Pinpoint the cell where the given text exists, returning its [X, Y] midpoint coordinate. 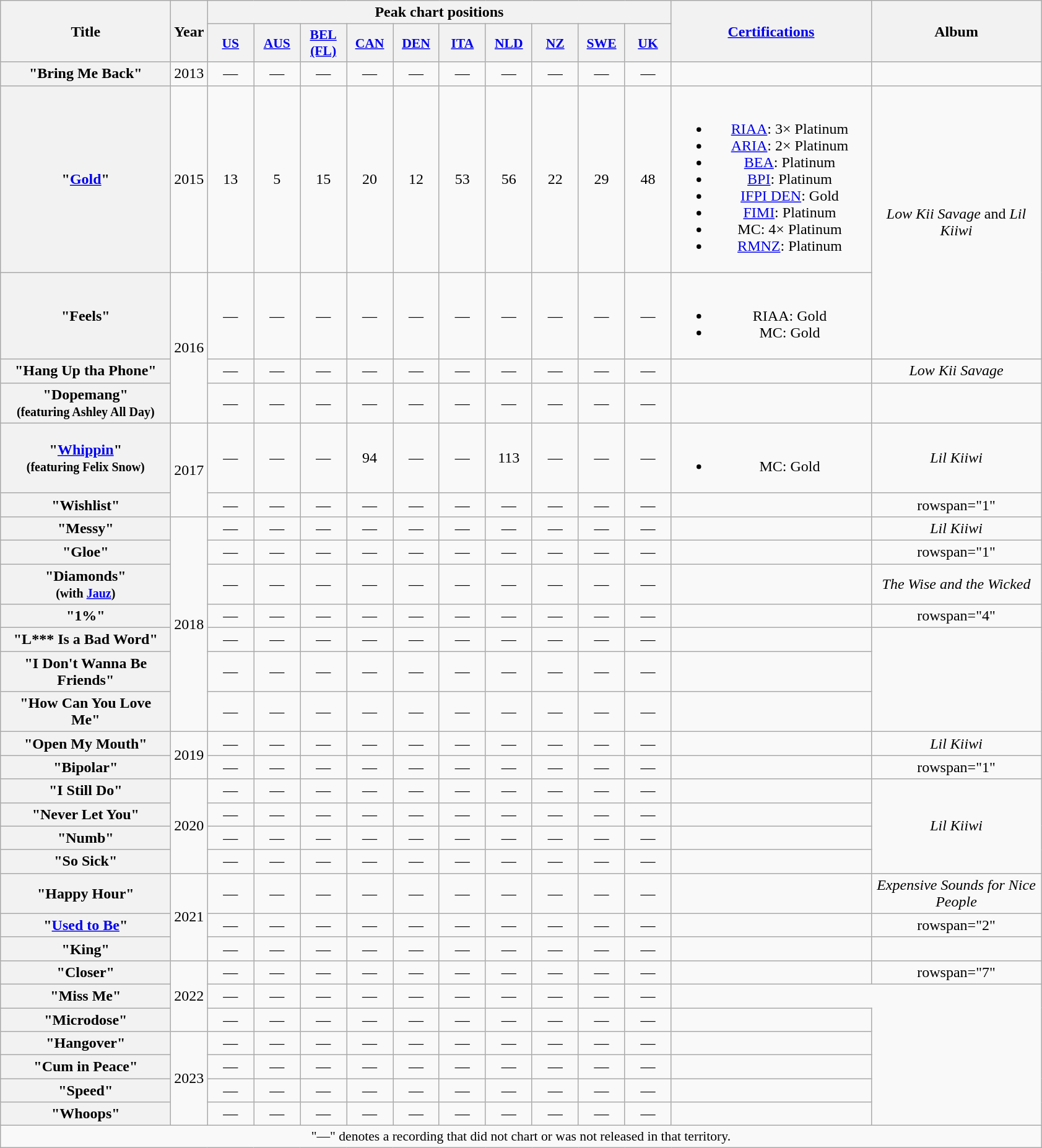
Album [956, 31]
"1%" [85, 616]
rowspan="7" [956, 972]
"Dopemang"(featuring Ashley All Day) [85, 402]
15 [323, 179]
SWE [602, 43]
"Open My Mouth" [85, 744]
rowspan="2" [956, 925]
"Hangover" [85, 1043]
DEN [416, 43]
5 [277, 179]
13 [230, 179]
"Messy" [85, 528]
RIAA: 3× PlatinumARIA: 2× PlatinumBEA: PlatinumBPI: PlatinumIFPI DEN: GoldFIMI: PlatinumMC: 4× PlatinumRMNZ: Platinum [771, 179]
"Hang Up tha Phone" [85, 371]
Certifications [771, 31]
2013 [189, 74]
2016 [189, 348]
"Whippin"(featuring Felix Snow) [85, 458]
US [230, 43]
"Bring Me Back" [85, 74]
"Never Let You" [85, 814]
RIAA: GoldMC: Gold [771, 316]
"Diamonds"(with Jauz) [85, 583]
12 [416, 179]
CAN [370, 43]
Low Kii Savage and Lil Kiiwi [956, 222]
"L*** Is a Bad Word" [85, 640]
2021 [189, 916]
"I Don't Wanna Be Friends" [85, 671]
53 [462, 179]
2019 [189, 755]
"So Sick" [85, 861]
UK [648, 43]
Low Kii Savage [956, 371]
Expensive Sounds for Nice People [956, 893]
"I Still Do" [85, 791]
"Cum in Peace" [85, 1067]
The Wise and the Wicked [956, 583]
"Gloe" [85, 552]
"How Can You Love Me" [85, 712]
"Bipolar" [85, 767]
MC: Gold [771, 458]
"Numb" [85, 838]
2017 [189, 469]
22 [555, 179]
2020 [189, 826]
"Happy Hour" [85, 893]
29 [602, 179]
rowspan="4" [956, 616]
"Speed" [85, 1090]
NZ [555, 43]
48 [648, 179]
94 [370, 458]
56 [509, 179]
"Feels" [85, 316]
Peak chart positions [440, 12]
BEL(FL) [323, 43]
2018 [189, 624]
"Microdose" [85, 1020]
"Used to Be" [85, 925]
ITA [462, 43]
2015 [189, 179]
"King" [85, 949]
113 [509, 458]
"Miss Me" [85, 996]
"Gold" [85, 179]
NLD [509, 43]
"Whoops" [85, 1114]
"Closer" [85, 972]
20 [370, 179]
"Wishlist" [85, 505]
2022 [189, 996]
Title [85, 31]
2023 [189, 1079]
"—" denotes a recording that did not chart or was not released in that territory. [521, 1137]
AUS [277, 43]
Year [189, 31]
